Search for the cell housing the specified text and yield its (X, Y) center coordinate. 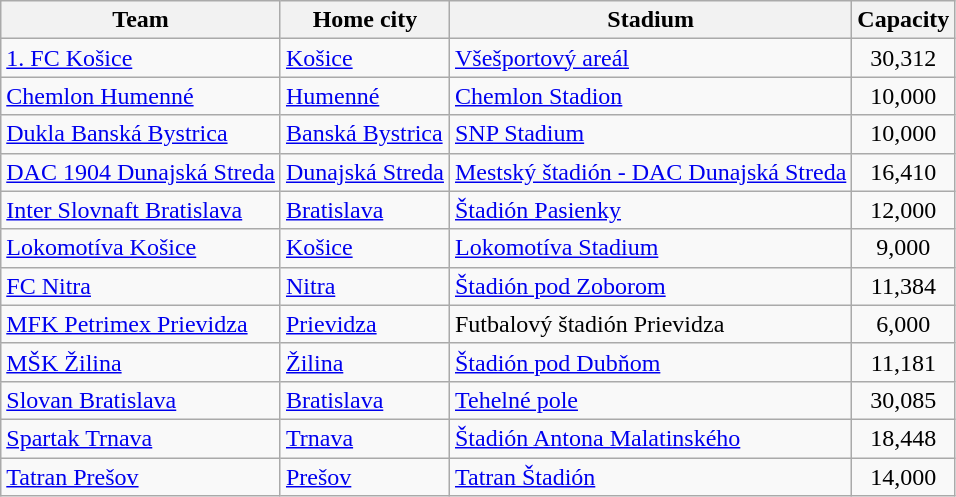
30,085 (904, 400)
Štadión Pasienky (650, 210)
Spartak Trnava (141, 438)
1. FC Košice (141, 58)
Štadión pod Dubňom (650, 362)
Dunajská Streda (364, 172)
DAC 1904 Dunajská Streda (141, 172)
Štadión Antona Malatinského (650, 438)
12,000 (904, 210)
6,000 (904, 324)
11,181 (904, 362)
Stadium (650, 20)
18,448 (904, 438)
FC Nitra (141, 286)
Nitra (364, 286)
Tatran Štadión (650, 477)
Mestský štadión - DAC Dunajská Streda (650, 172)
MŠK Žilina (141, 362)
Home city (364, 20)
Prešov (364, 477)
Slovan Bratislava (141, 400)
14,000 (904, 477)
Tehelné pole (650, 400)
9,000 (904, 248)
SNP Stadium (650, 134)
11,384 (904, 286)
30,312 (904, 58)
Žilina (364, 362)
Tatran Prešov (141, 477)
Lokomotíva Stadium (650, 248)
Banská Bystrica (364, 134)
Dukla Banská Bystrica (141, 134)
MFK Petrimex Prievidza (141, 324)
Futbalový štadión Prievidza (650, 324)
Štadión pod Zoborom (650, 286)
Inter Slovnaft Bratislava (141, 210)
Lokomotíva Košice (141, 248)
Team (141, 20)
16,410 (904, 172)
Všešportový areál (650, 58)
Capacity (904, 20)
Trnava (364, 438)
Chemlon Stadion (650, 96)
Humenné (364, 96)
Prievidza (364, 324)
Chemlon Humenné (141, 96)
